For the text-containing cell, return its midpoint in (x, y) coordinate format. 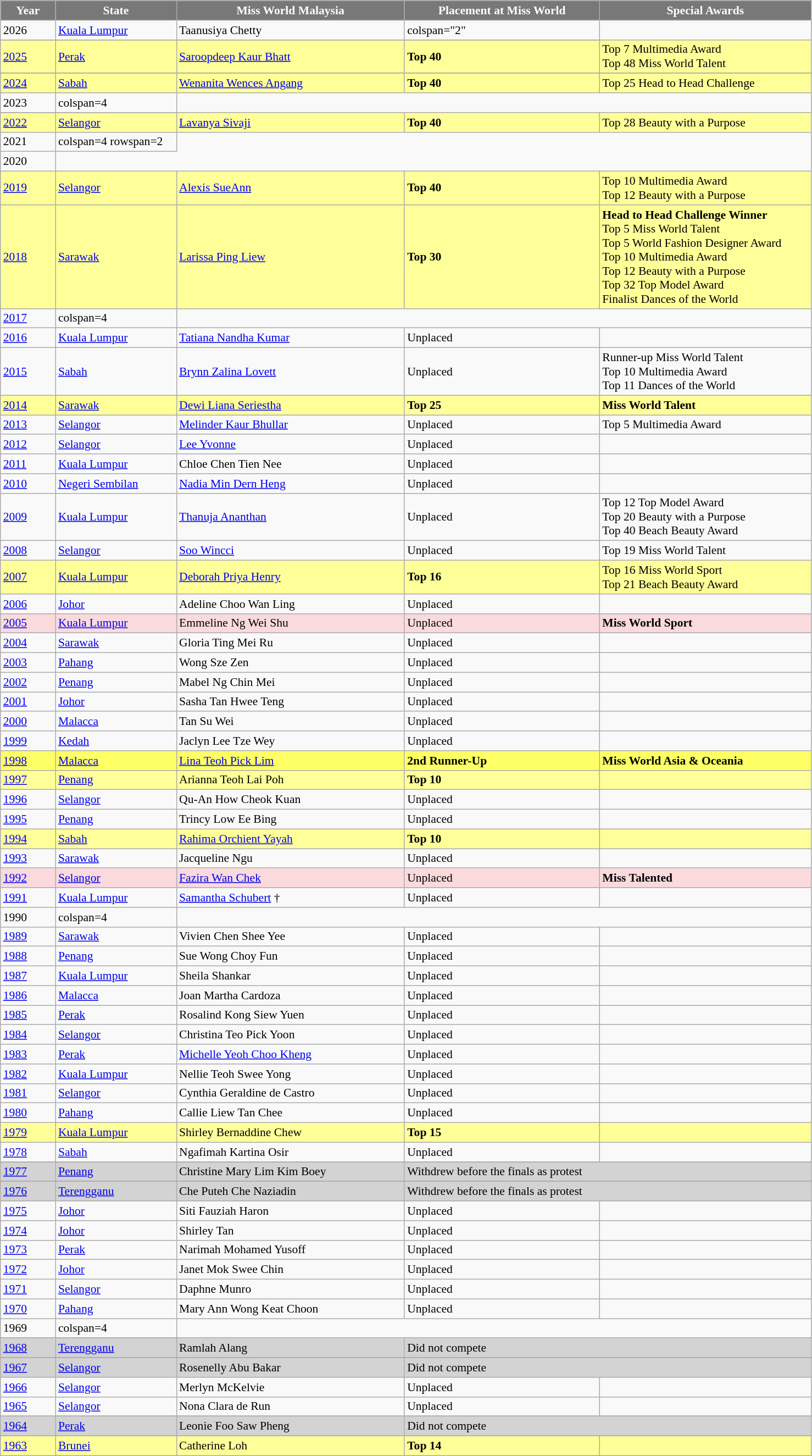
1965 (28, 1407)
Mabel Ng Chin Mei (290, 682)
1984 (28, 1035)
State (116, 10)
Lina Teoh Pick Lim (290, 761)
Soo Wincci (290, 551)
Adeline Choo Wan Ling (290, 604)
Sue Wong Choy Fun (290, 956)
2025 (28, 56)
2001 (28, 702)
Merlyn McKelvie (290, 1387)
Year (28, 10)
2011 (28, 464)
Lee Yvonne (290, 445)
Tatiana Nandha Kumar (290, 338)
Qu-An How Cheok Kuan (290, 800)
Jacqueline Ngu (290, 859)
Callie Liew Tan Chee (290, 1113)
1969 (28, 1328)
2022 (28, 123)
2017 (28, 318)
colspan="2" (502, 30)
Nadia Min Dern Heng (290, 484)
2006 (28, 604)
1970 (28, 1309)
Ngafimah Kartina Osir (290, 1152)
Sheila Shankar (290, 976)
2019 (28, 188)
Larissa Ping Liew (290, 257)
Wenanita Wences Angang (290, 84)
Thanuja Ananthan (290, 517)
1967 (28, 1368)
Miss World Asia & Oceania (705, 761)
Lavanya Sivaji (290, 123)
Top 10 Multimedia AwardTop 12 Beauty with a Purpose (705, 188)
Top 12 Top Model AwardTop 20 Beauty with a PurposeTop 40 Beach Beauty Award (705, 517)
Shirley Bernaddine Chew (290, 1133)
1991 (28, 898)
1992 (28, 878)
2007 (28, 577)
Top 16 (502, 577)
Fazira Wan Chek (290, 878)
1971 (28, 1289)
Kedah (116, 741)
2008 (28, 551)
2023 (28, 103)
Deborah Priya Henry (290, 577)
Rosalind Kong Siew Yuen (290, 1015)
Top 28 Beauty with a Purpose (705, 123)
Shirley Tan (290, 1231)
Top 25 (502, 405)
Miss World Malaysia (290, 10)
Rosenelly Abu Bakar (290, 1368)
Che Puteh Che Naziadin (290, 1192)
Joan Martha Cardoza (290, 995)
Dewi Liana Seriestha (290, 405)
Arianna Teoh Lai Poh (290, 780)
Rahima Orchient Yayah (290, 839)
colspan=4 rowspan=2 (116, 142)
Top 16 Miss World SportTop 21 Beach Beauty Award (705, 577)
2010 (28, 484)
Top 25 Head to Head Challenge (705, 84)
2015 (28, 372)
1999 (28, 741)
Nellie Teoh Swee Yong (290, 1074)
1979 (28, 1133)
1968 (28, 1348)
1996 (28, 800)
Taanusiya Chetty (290, 30)
1993 (28, 859)
Sasha Tan Hwee Teng (290, 702)
1978 (28, 1152)
Janet Mok Swee Chin (290, 1270)
2005 (28, 623)
2004 (28, 643)
2003 (28, 663)
Nona Clara de Run (290, 1407)
Top 5 Multimedia Award (705, 425)
2020 (28, 162)
1995 (28, 820)
1989 (28, 937)
Gloria Ting Mei Ru (290, 643)
1988 (28, 956)
1977 (28, 1172)
1980 (28, 1113)
2018 (28, 257)
1964 (28, 1426)
Brunei (116, 1446)
2016 (28, 338)
Top 15 (502, 1133)
1986 (28, 995)
1966 (28, 1387)
Mary Ann Wong Keat Choon (290, 1309)
1985 (28, 1015)
Saroopdeep Kaur Bhatt (290, 56)
1997 (28, 780)
Emmeline Ng Wei Shu (290, 623)
Miss Talented (705, 878)
1998 (28, 761)
Top 7 Multimedia AwardTop 48 Miss World Talent (705, 56)
2026 (28, 30)
2021 (28, 142)
Top 30 (502, 257)
Miss World Sport (705, 623)
Special Awards (705, 10)
Brynn Zalina Lovett (290, 372)
Alexis SueAnn (290, 188)
2000 (28, 722)
2014 (28, 405)
1994 (28, 839)
2nd Runner-Up (502, 761)
1972 (28, 1270)
1973 (28, 1250)
1982 (28, 1074)
2009 (28, 517)
Vivien Chen Shee Yee (290, 937)
Catherine Loh (290, 1446)
Ramlah Alang (290, 1348)
1974 (28, 1231)
Runner-up Miss World TalentTop 10 Multimedia AwardTop 11 Dances of the World (705, 372)
Placement at Miss World (502, 10)
Chloe Chen Tien Nee (290, 464)
Samantha Schubert † (290, 898)
Michelle Yeoh Choo Kheng (290, 1054)
Wong Sze Zen (290, 663)
2002 (28, 682)
Trincy Low Ee Bing (290, 820)
1987 (28, 976)
Tan Su Wei (290, 722)
Top 19 Miss World Talent (705, 551)
Daphne Munro (290, 1289)
1975 (28, 1211)
Christina Teo Pick Yoon (290, 1035)
1983 (28, 1054)
1981 (28, 1093)
Christine Mary Lim Kim Boey (290, 1172)
Negeri Sembilan (116, 484)
2013 (28, 425)
Miss World Talent (705, 405)
Jaclyn Lee Tze Wey (290, 741)
Top 14 (502, 1446)
Melinder Kaur Bhullar (290, 425)
Siti Fauziah Haron (290, 1211)
1963 (28, 1446)
Leonie Foo Saw Pheng (290, 1426)
Cynthia Geraldine de Castro (290, 1093)
Narimah Mohamed Yusoff (290, 1250)
1990 (28, 917)
2024 (28, 84)
1976 (28, 1192)
2012 (28, 445)
